Return (x, y) of the center of cell containing provided text 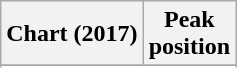
Peakposition (189, 34)
Chart (2017) (72, 34)
